Determine the (X, Y) coordinate at the center of the cell enclosing the given text.  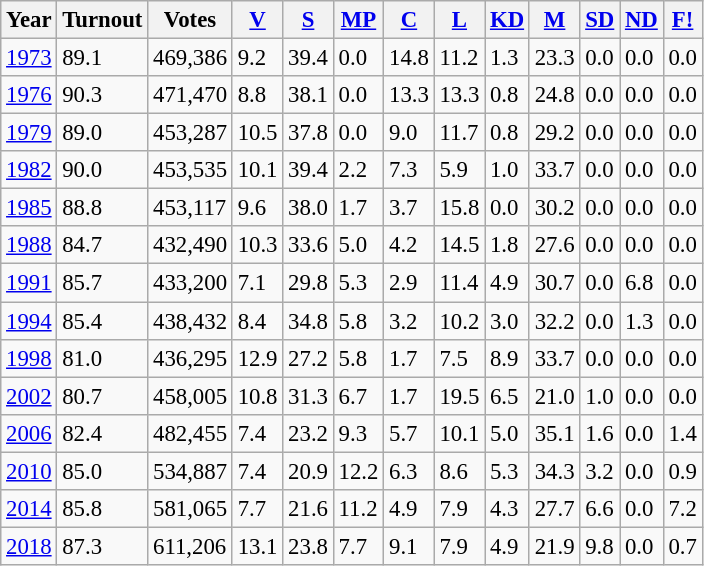
10.8 (257, 396)
24.8 (554, 95)
21.9 (554, 546)
19.5 (459, 396)
1991 (29, 283)
9.6 (257, 208)
453,117 (190, 208)
6.5 (508, 396)
27.7 (554, 509)
6.7 (358, 396)
7.2 (682, 509)
L (459, 20)
S (308, 20)
5.9 (459, 170)
30.7 (554, 283)
10.2 (459, 321)
471,470 (190, 95)
2018 (29, 546)
0.7 (682, 546)
SD (600, 20)
Year (29, 20)
12.2 (358, 471)
1973 (29, 58)
85.8 (102, 509)
2.2 (358, 170)
KD (508, 20)
31.3 (308, 396)
MP (358, 20)
9.1 (409, 546)
2014 (29, 509)
82.4 (102, 433)
15.8 (459, 208)
2006 (29, 433)
8.6 (459, 471)
482,455 (190, 433)
89.0 (102, 133)
432,490 (190, 245)
0.9 (682, 471)
458,005 (190, 396)
87.3 (102, 546)
611,206 (190, 546)
1.8 (508, 245)
11.7 (459, 133)
6.3 (409, 471)
23.2 (308, 433)
4.2 (409, 245)
534,887 (190, 471)
12.9 (257, 358)
1988 (29, 245)
14.5 (459, 245)
27.6 (554, 245)
90.3 (102, 95)
2010 (29, 471)
29.2 (554, 133)
23.8 (308, 546)
85.4 (102, 321)
33.6 (308, 245)
4.3 (508, 509)
85.7 (102, 283)
38.1 (308, 95)
1994 (29, 321)
13.1 (257, 546)
14.8 (409, 58)
8.4 (257, 321)
6.8 (642, 283)
3.0 (508, 321)
1982 (29, 170)
433,200 (190, 283)
29.8 (308, 283)
1.4 (682, 433)
11.4 (459, 283)
84.7 (102, 245)
34.8 (308, 321)
27.2 (308, 358)
453,535 (190, 170)
Turnout (102, 20)
1.6 (600, 433)
9.0 (409, 133)
34.3 (554, 471)
35.1 (554, 433)
21.0 (554, 396)
453,287 (190, 133)
7.5 (459, 358)
F! (682, 20)
9.2 (257, 58)
1976 (29, 95)
C (409, 20)
88.8 (102, 208)
8.9 (508, 358)
581,065 (190, 509)
8.8 (257, 95)
3.7 (409, 208)
436,295 (190, 358)
9.3 (358, 433)
81.0 (102, 358)
M (554, 20)
9.8 (600, 546)
89.1 (102, 58)
32.2 (554, 321)
ND (642, 20)
23.3 (554, 58)
21.6 (308, 509)
5.7 (409, 433)
1998 (29, 358)
Votes (190, 20)
7.3 (409, 170)
1979 (29, 133)
438,432 (190, 321)
20.9 (308, 471)
90.0 (102, 170)
V (257, 20)
80.7 (102, 396)
37.8 (308, 133)
7.1 (257, 283)
469,386 (190, 58)
38.0 (308, 208)
6.6 (600, 509)
10.5 (257, 133)
1985 (29, 208)
10.3 (257, 245)
2002 (29, 396)
2.9 (409, 283)
85.0 (102, 471)
30.2 (554, 208)
